Output the [X, Y] coordinate of the center of the cell containing the given text.  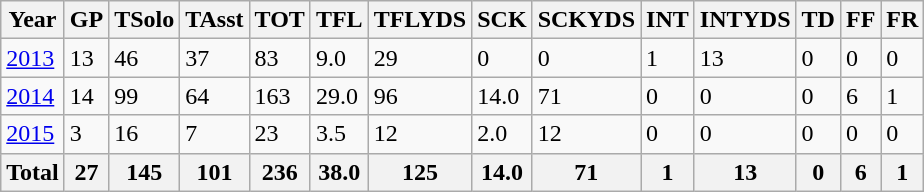
Total [33, 172]
125 [420, 172]
SCK [502, 20]
2014 [33, 96]
GP [86, 20]
9.0 [339, 58]
64 [214, 96]
TSolo [144, 20]
3.5 [339, 134]
TFLYDS [420, 20]
Year [33, 20]
TAsst [214, 20]
101 [214, 172]
145 [144, 172]
27 [86, 172]
46 [144, 58]
99 [144, 96]
83 [280, 58]
23 [280, 134]
163 [280, 96]
TOT [280, 20]
INT [668, 20]
TFL [339, 20]
TD [818, 20]
96 [420, 96]
FR [902, 20]
14 [86, 96]
29.0 [339, 96]
7 [214, 134]
INTYDS [745, 20]
2015 [33, 134]
3 [86, 134]
37 [214, 58]
29 [420, 58]
16 [144, 134]
2013 [33, 58]
38.0 [339, 172]
SCKYDS [586, 20]
236 [280, 172]
2.0 [502, 134]
FF [860, 20]
